Scan for the cell matching the given text and deliver its [X, Y] coordinate at center. 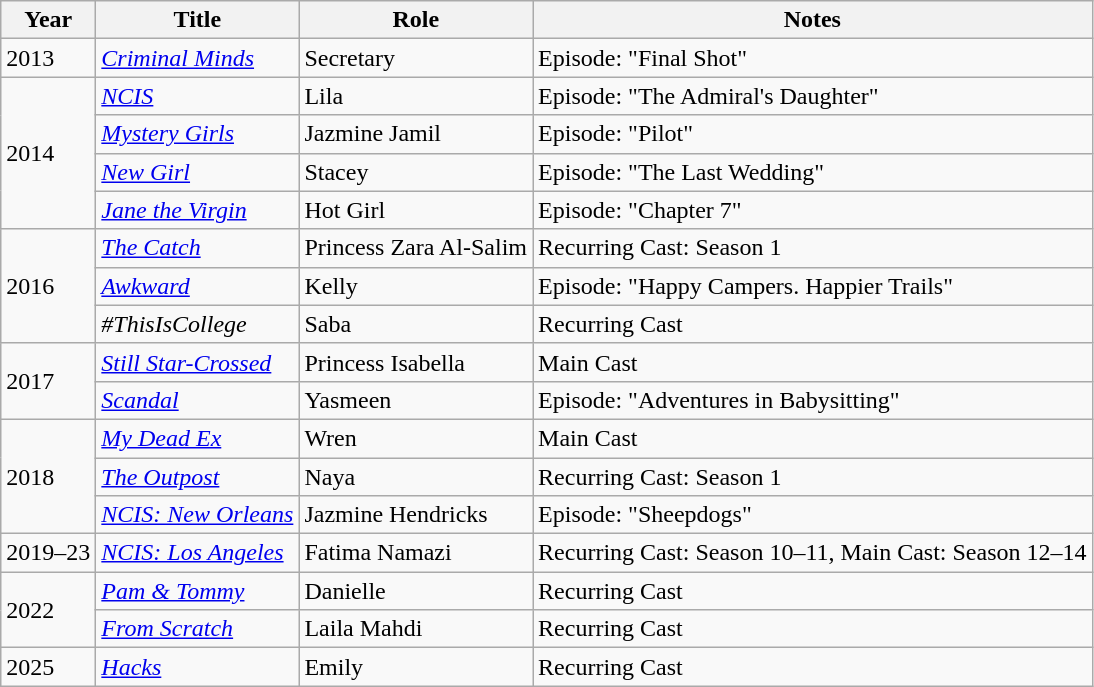
Mystery Girls [198, 134]
Awkward [198, 286]
Notes [812, 20]
Episode: "Final Shot" [812, 58]
Fatima Namazi [416, 553]
Princess Zara Al-Salim [416, 248]
From Scratch [198, 629]
Episode: "Pilot" [812, 134]
Yasmeen [416, 400]
Laila Mahdi [416, 629]
2022 [48, 610]
NCIS: Los Angeles [198, 553]
Episode: "Sheepdogs" [812, 515]
2016 [48, 286]
Danielle [416, 591]
Saba [416, 324]
Jazmine Hendricks [416, 515]
2013 [48, 58]
Episode: "Adventures in Babysitting" [812, 400]
Criminal Minds [198, 58]
Jazmine Jamil [416, 134]
Secretary [416, 58]
Jane the Virgin [198, 210]
NCIS [198, 96]
Recurring Cast: Season 10–11, Main Cast: Season 12–14 [812, 553]
Still Star-Crossed [198, 362]
The Catch [198, 248]
NCIS: New Orleans [198, 515]
Year [48, 20]
#ThisIsCollege [198, 324]
Stacey [416, 172]
2025 [48, 667]
Princess Isabella [416, 362]
Episode: "The Admiral's Daughter" [812, 96]
2019–23 [48, 553]
Episode: "The Last Wedding" [812, 172]
My Dead Ex [198, 438]
Emily [416, 667]
Pam & Tommy [198, 591]
The Outpost [198, 477]
2014 [48, 153]
Title [198, 20]
Scandal [198, 400]
Role [416, 20]
Episode: "Chapter 7" [812, 210]
Hot Girl [416, 210]
Naya [416, 477]
Lila [416, 96]
2018 [48, 476]
Wren [416, 438]
Kelly [416, 286]
Hacks [198, 667]
Episode: "Happy Campers. Happier Trails" [812, 286]
2017 [48, 381]
New Girl [198, 172]
